For the text-containing cell, return its midpoint in (x, y) coordinate format. 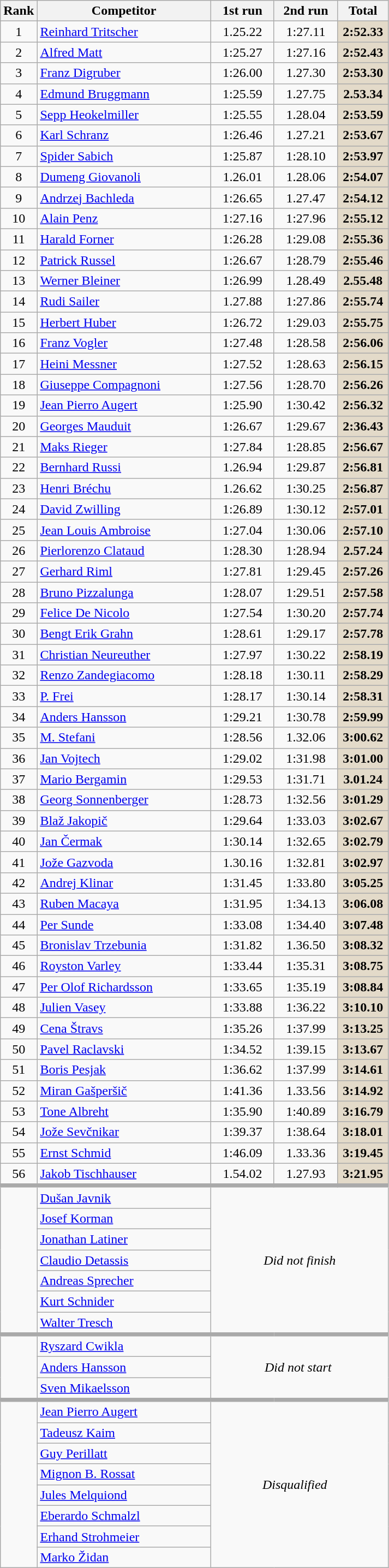
24 (19, 509)
1:28.07 (242, 592)
1:33.03 (306, 821)
43 (19, 903)
1.54.02 (242, 1174)
1:26.99 (242, 281)
Felice De Nicolo (124, 613)
2:55.75 (363, 322)
Andrej Klinar (124, 883)
Mario Bergamin (124, 779)
1:39.37 (242, 1132)
Mignon B. Rossat (124, 1474)
1:35.19 (306, 987)
1:27.48 (242, 343)
1:26.46 (242, 135)
Did not finish (300, 1260)
3:14.61 (363, 1070)
28 (19, 592)
1:46.09 (242, 1153)
3:02.67 (363, 821)
1:34.40 (306, 925)
Sven Mikaelsson (124, 1389)
2:54.07 (363, 177)
3 (19, 73)
3:05.25 (363, 883)
Jules Melquiond (124, 1495)
1:25.59 (242, 94)
1:29.53 (242, 779)
Alain Penz (124, 218)
Per Sunde (124, 925)
2:53.30 (363, 73)
2:52.43 (363, 52)
1:27.52 (242, 364)
Patrick Russel (124, 260)
20 (19, 426)
2.57.24 (363, 550)
Eberardo Schmalzl (124, 1516)
3:16.79 (363, 1111)
1.28.49 (306, 281)
2nd run (306, 11)
1:29.02 (242, 758)
Ryszard Cwikla (124, 1345)
1:33.08 (242, 925)
2:54.12 (363, 198)
1:34.13 (306, 903)
1.36.50 (306, 945)
Spider Sabich (124, 156)
6 (19, 135)
Jože Sevčnikar (124, 1132)
3.01.24 (363, 779)
Reinhard Tritscher (124, 32)
1:28.73 (242, 800)
44 (19, 925)
1:30.20 (306, 613)
54 (19, 1132)
1:32.81 (306, 862)
1:29.51 (306, 592)
1:29.45 (306, 571)
2:56.67 (363, 447)
50 (19, 1049)
Christian Neureuther (124, 655)
Alfred Matt (124, 52)
3:07.48 (363, 925)
2:36.43 (363, 426)
1:32.65 (306, 841)
1:33.80 (306, 883)
3:19.45 (363, 1153)
32 (19, 675)
48 (19, 1008)
Maks Rieger (124, 447)
Total (363, 11)
30 (19, 634)
3:08.84 (363, 987)
1:29.17 (306, 634)
Walter Tresch (124, 1324)
1.27.47 (306, 198)
3:10.10 (363, 1008)
Dušan Javnik (124, 1197)
16 (19, 343)
1:30.12 (306, 509)
1:33.44 (242, 966)
Gerhard Riml (124, 571)
2:57.58 (363, 592)
Guy Perillatt (124, 1453)
1:41.36 (242, 1091)
1:30.06 (306, 530)
1:31.82 (242, 945)
1:35.90 (242, 1111)
35 (19, 738)
Jože Gazvoda (124, 862)
3:21.95 (363, 1174)
Georg Sonnenberger (124, 800)
Rank (19, 11)
Franz Digruber (124, 73)
Bengt Erik Grahn (124, 634)
1:29.03 (306, 322)
2:57.78 (363, 634)
Disqualified (300, 1484)
Jan Vojtech (124, 758)
25 (19, 530)
1:25.87 (242, 156)
Sepp Heokelmiller (124, 115)
Blaž Jakopič (124, 821)
Miran Gašperšič (124, 1091)
1.28.04 (306, 115)
9 (19, 198)
1:39.15 (306, 1049)
2:56.87 (363, 488)
19 (19, 405)
P. Frei (124, 696)
4 (19, 94)
49 (19, 1028)
2:57.01 (363, 509)
Jan Čermak (124, 841)
3:18.01 (363, 1132)
Georges Mauduit (124, 426)
Werner Bleiner (124, 281)
7 (19, 156)
39 (19, 821)
Ruben Macaya (124, 903)
1:27.54 (242, 613)
1.27.30 (306, 73)
2:55.46 (363, 260)
1:28.30 (242, 550)
Did not start (300, 1367)
1:28.10 (306, 156)
13 (19, 281)
3:08.75 (363, 966)
1.32.06 (306, 738)
2:52.33 (363, 32)
1:32.56 (306, 800)
1:28.70 (306, 385)
Franz Vogler (124, 343)
5 (19, 115)
1:29.87 (306, 468)
1:35.26 (242, 1028)
41 (19, 862)
Edmund Bruggmann (124, 94)
Competitor (124, 11)
1:28.17 (242, 696)
Cena Štravs (124, 1028)
2:53.67 (363, 135)
Marko Židan (124, 1557)
2:55.36 (363, 239)
1:26.00 (242, 73)
1:28.85 (306, 447)
2:56.26 (363, 385)
1:36.62 (242, 1070)
47 (19, 987)
23 (19, 488)
2:56.32 (363, 405)
12 (19, 260)
27 (19, 571)
1:31.95 (242, 903)
2:57.74 (363, 613)
Dumeng Giovanoli (124, 177)
Jonathan Latiner (124, 1239)
1.26.94 (242, 468)
Harald Forner (124, 239)
Giuseppe Compagnoni (124, 385)
Claudio Detassis (124, 1260)
53 (19, 1111)
1:30.78 (306, 717)
1:29.21 (242, 717)
3:01.00 (363, 758)
3:02.97 (363, 862)
45 (19, 945)
1:28.61 (242, 634)
1:27.81 (242, 571)
1:30.11 (306, 675)
Rudi Sailer (124, 302)
Jakob Tischhauser (124, 1174)
15 (19, 322)
29 (19, 613)
46 (19, 966)
1:27.84 (242, 447)
33 (19, 696)
1:27.56 (242, 385)
1:38.64 (306, 1132)
1:28.94 (306, 550)
1:31.98 (306, 758)
2:58.31 (363, 696)
2:56.06 (363, 343)
3:00.62 (363, 738)
1:30.42 (306, 405)
David Zwilling (124, 509)
1.27.88 (242, 302)
Josef Korman (124, 1218)
Per Olof Richardsson (124, 987)
1:28.63 (306, 364)
3:02.79 (363, 841)
2.55.48 (363, 281)
56 (19, 1174)
1:25.90 (242, 405)
1:27.04 (242, 530)
1.33.36 (306, 1153)
2:57.26 (363, 571)
Jean Louis Ambroise (124, 530)
17 (19, 364)
1:29.08 (306, 239)
2:59.99 (363, 717)
1:26.65 (242, 198)
Pavel Raclavski (124, 1049)
26 (19, 550)
Bronislav Trzebunia (124, 945)
Tone Albreht (124, 1111)
2:56.15 (363, 364)
1:28.56 (242, 738)
1.28.06 (306, 177)
1:25.55 (242, 115)
2:53.97 (363, 156)
Kurt Schnider (124, 1302)
1:26.72 (242, 322)
34 (19, 717)
21 (19, 447)
55 (19, 1153)
Ernst Schmid (124, 1153)
2:55.74 (363, 302)
1st run (242, 11)
1:28.79 (306, 260)
1.33.56 (306, 1091)
Pierlorenzo Clataud (124, 550)
Royston Varley (124, 966)
Heini Messner (124, 364)
11 (19, 239)
1:28.18 (242, 675)
1 (19, 32)
1:28.58 (306, 343)
2:57.10 (363, 530)
2:58.29 (363, 675)
36 (19, 758)
51 (19, 1070)
1.27.21 (306, 135)
2:53.59 (363, 115)
1.26.01 (242, 177)
3:08.32 (363, 945)
2:58.19 (363, 655)
Karl Schranz (124, 135)
1:33.65 (242, 987)
1:40.89 (306, 1111)
1:30.25 (306, 488)
1:29.67 (306, 426)
1.26.62 (242, 488)
1:31.45 (242, 883)
M. Stefani (124, 738)
1:25.27 (242, 52)
1:30.22 (306, 655)
1.27.93 (306, 1174)
Bruno Pizzalunga (124, 592)
1:31.71 (306, 779)
1:26.28 (242, 239)
Henri Bréchu (124, 488)
Boris Pesjak (124, 1070)
Bernhard Russi (124, 468)
1.27.75 (306, 94)
Andrzej Bachleda (124, 198)
10 (19, 218)
Erhand Strohmeier (124, 1536)
2:55.12 (363, 218)
14 (19, 302)
31 (19, 655)
1:33.88 (242, 1008)
3:13.67 (363, 1049)
1.30.16 (242, 862)
1:27.86 (306, 302)
3:01.29 (363, 800)
3:06.08 (363, 903)
37 (19, 779)
Herbert Huber (124, 322)
Julien Vasey (124, 1008)
40 (19, 841)
1:29.64 (242, 821)
1:27.97 (242, 655)
Tadeusz Kaim (124, 1433)
52 (19, 1091)
22 (19, 468)
2.53.34 (363, 94)
3:13.25 (363, 1028)
1:34.52 (242, 1049)
8 (19, 177)
42 (19, 883)
1:35.31 (306, 966)
38 (19, 800)
3:14.92 (363, 1091)
Andreas Sprecher (124, 1281)
2 (19, 52)
1.25.22 (242, 32)
2:56.81 (363, 468)
18 (19, 385)
1:36.22 (306, 1008)
Renzo Zandegiacomo (124, 675)
1:27.11 (306, 32)
1:26.89 (242, 509)
1:27.96 (306, 218)
